Locate the cell with the specified text and output its [X, Y] center coordinate. 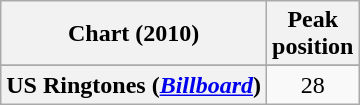
US Ringtones (Billboard) [134, 85]
28 [313, 85]
Peak position [313, 34]
Chart (2010) [134, 34]
